Output the (X, Y) coordinate of the center of the cell containing the given text.  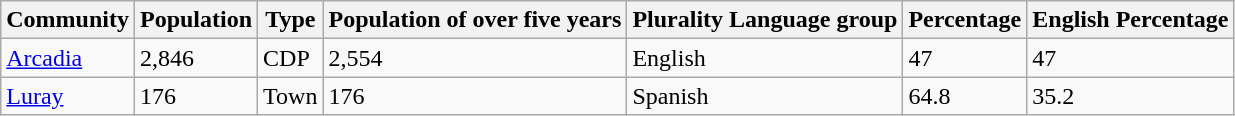
Type (290, 20)
English (765, 58)
2,846 (196, 58)
Town (290, 96)
Spanish (765, 96)
CDP (290, 58)
Arcadia (68, 58)
Luray (68, 96)
35.2 (1130, 96)
Percentage (965, 20)
Community (68, 20)
Population (196, 20)
English Percentage (1130, 20)
Plurality Language group (765, 20)
Population of over five years (475, 20)
2,554 (475, 58)
64.8 (965, 96)
